Scan for the cell matching the given text and deliver its (X, Y) coordinate at center. 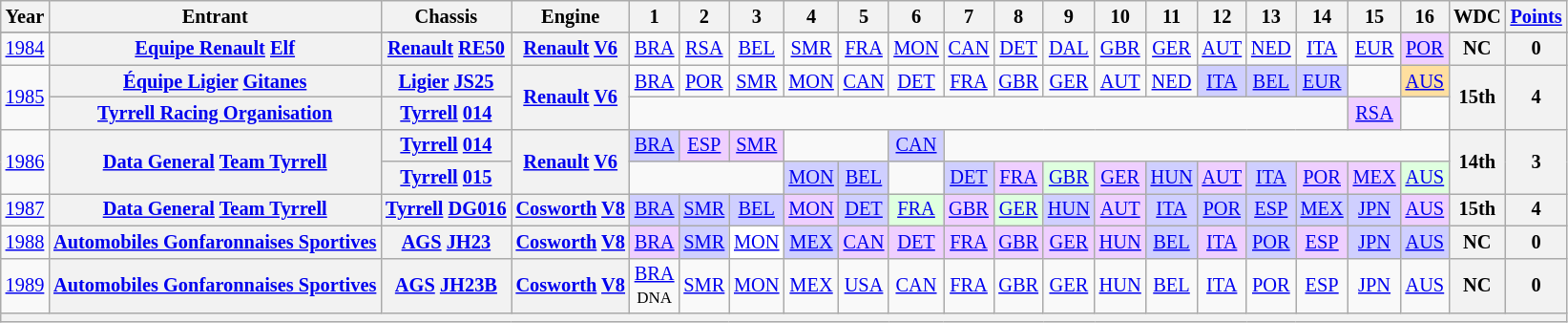
13 (1271, 16)
Chassis (446, 16)
Tyrrell 015 (446, 178)
Engine (571, 16)
1986 (25, 161)
1987 (25, 209)
7 (970, 16)
1984 (25, 49)
Équipe Ligier Gitanes (215, 81)
16 (1425, 16)
1985 (25, 97)
BRADNA (655, 286)
12 (1222, 16)
11 (1172, 16)
1989 (25, 286)
Tyrrell Racing Organisation (215, 113)
10 (1120, 16)
5 (865, 16)
Points (1537, 16)
DAL (1069, 49)
2 (704, 16)
AGS JH23 (446, 242)
15 (1374, 16)
6 (916, 16)
1 (655, 16)
Tyrrell DG016 (446, 209)
USA (865, 286)
14th (1477, 161)
14 (1323, 16)
WDC (1477, 16)
Year (25, 16)
Ligier JS25 (446, 81)
9 (1069, 16)
8 (1018, 16)
Renault RE50 (446, 49)
AGS JH23B (446, 286)
Equipe Renault Elf (215, 49)
1988 (25, 242)
Entrant (215, 16)
